Pinpoint the cell where the given text exists, returning its [X, Y] midpoint coordinate. 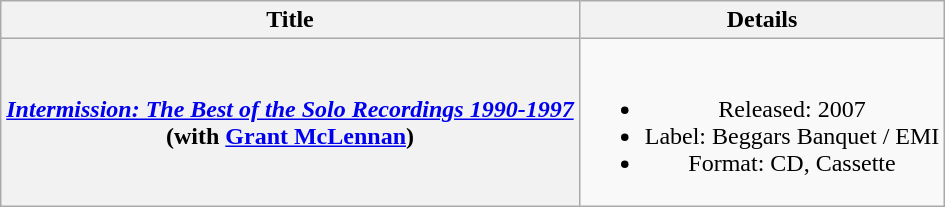
Intermission: The Best of the Solo Recordings 1990-1997 (with Grant McLennan) [290, 122]
Title [290, 20]
Details [762, 20]
Released: 2007Label: Beggars Banquet / EMIFormat: CD, Cassette [762, 122]
